Detect which cell encompasses the target text, then output its [x, y] center coordinate. 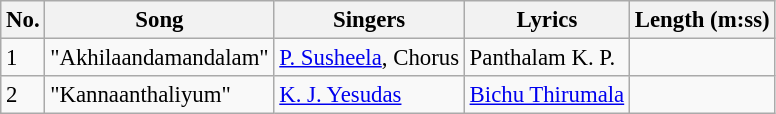
Song [160, 20]
Bichu Thirumala [546, 95]
P. Susheela, Chorus [369, 58]
2 [23, 95]
Lyrics [546, 20]
"Akhilaandamandalam" [160, 58]
Singers [369, 20]
K. J. Yesudas [369, 95]
"Kannaanthaliyum" [160, 95]
Length (m:ss) [702, 20]
Panthalam K. P. [546, 58]
No. [23, 20]
1 [23, 58]
